Extract the [x, y] coordinate from the center of the cell holding the provided text.  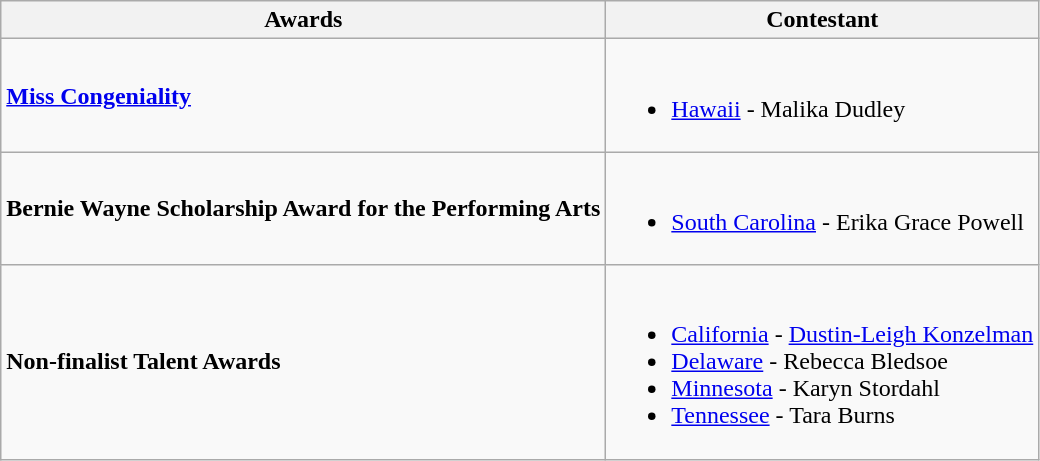
South Carolina - Erika Grace Powell [822, 208]
California - Dustin-Leigh Konzelman Delaware - Rebecca Bledsoe Minnesota - Karyn Stordahl Tennessee - Tara Burns [822, 362]
Bernie Wayne Scholarship Award for the Performing Arts [304, 208]
Hawaii - Malika Dudley [822, 96]
Awards [304, 20]
Non-finalist Talent Awards [304, 362]
Miss Congeniality [304, 96]
Contestant [822, 20]
